Detect which cell encompasses the target text, then output its (X, Y) center coordinate. 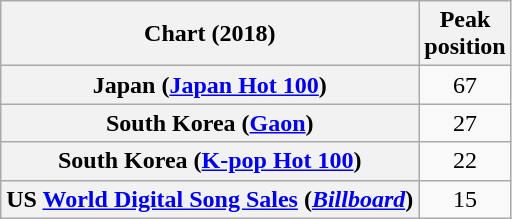
15 (465, 199)
22 (465, 161)
67 (465, 85)
Peakposition (465, 34)
27 (465, 123)
US World Digital Song Sales (Billboard) (210, 199)
Chart (2018) (210, 34)
South Korea (Gaon) (210, 123)
Japan (Japan Hot 100) (210, 85)
South Korea (K-pop Hot 100) (210, 161)
